Find where the given text appears and provide that cell's center as (X, Y) coordinate. 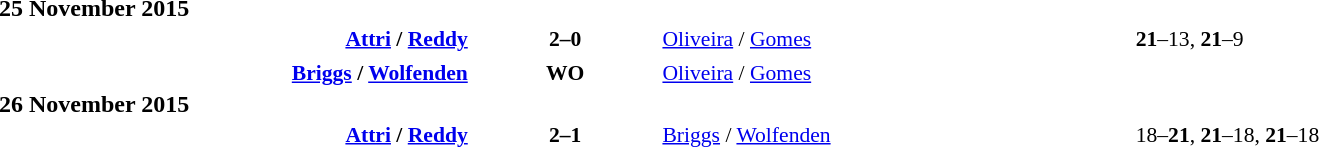
WO (566, 73)
2–0 (566, 38)
